Locate the cell with the specified text and output its (X, Y) center coordinate. 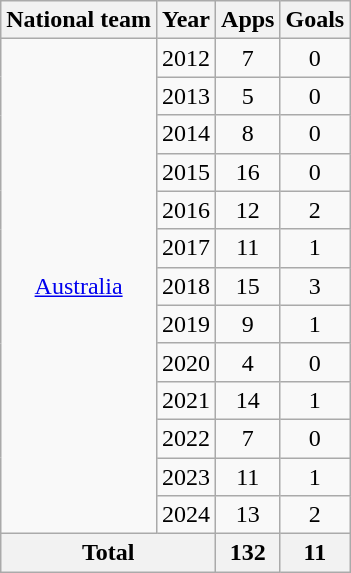
8 (248, 134)
Apps (248, 20)
Total (108, 553)
2020 (186, 362)
2021 (186, 400)
National team (79, 20)
Goals (315, 20)
2024 (186, 515)
2015 (186, 172)
2014 (186, 134)
Australia (79, 286)
2012 (186, 58)
15 (248, 286)
2019 (186, 324)
2018 (186, 286)
9 (248, 324)
4 (248, 362)
13 (248, 515)
14 (248, 400)
2022 (186, 438)
2017 (186, 248)
5 (248, 96)
Year (186, 20)
2023 (186, 477)
16 (248, 172)
12 (248, 210)
132 (248, 553)
3 (315, 286)
2013 (186, 96)
2016 (186, 210)
